Detect which cell encompasses the target text, then output its [X, Y] center coordinate. 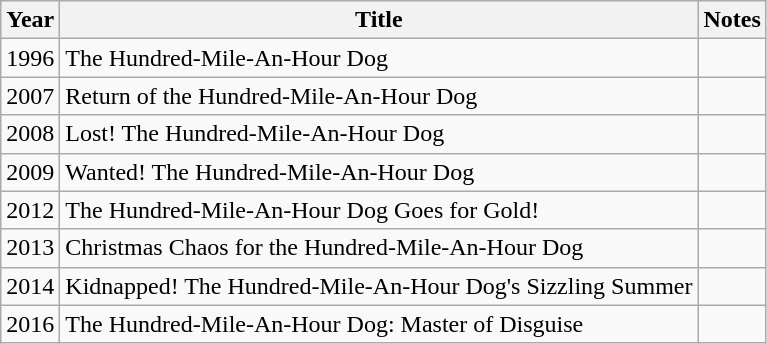
2013 [30, 248]
Return of the Hundred-Mile-An-Hour Dog [379, 96]
Wanted! The Hundred-Mile-An-Hour Dog [379, 172]
Title [379, 20]
Notes [732, 20]
2007 [30, 96]
The Hundred-Mile-An-Hour Dog Goes for Gold! [379, 210]
The Hundred-Mile-An-Hour Dog [379, 58]
The Hundred-Mile-An-Hour Dog: Master of Disguise [379, 324]
2012 [30, 210]
1996 [30, 58]
Year [30, 20]
2009 [30, 172]
Lost! The Hundred-Mile-An-Hour Dog [379, 134]
Kidnapped! The Hundred-Mile-An-Hour Dog's Sizzling Summer [379, 286]
Christmas Chaos for the Hundred-Mile-An-Hour Dog [379, 248]
2008 [30, 134]
2016 [30, 324]
2014 [30, 286]
